Output the [X, Y] coordinate of the center of the cell containing the given text.  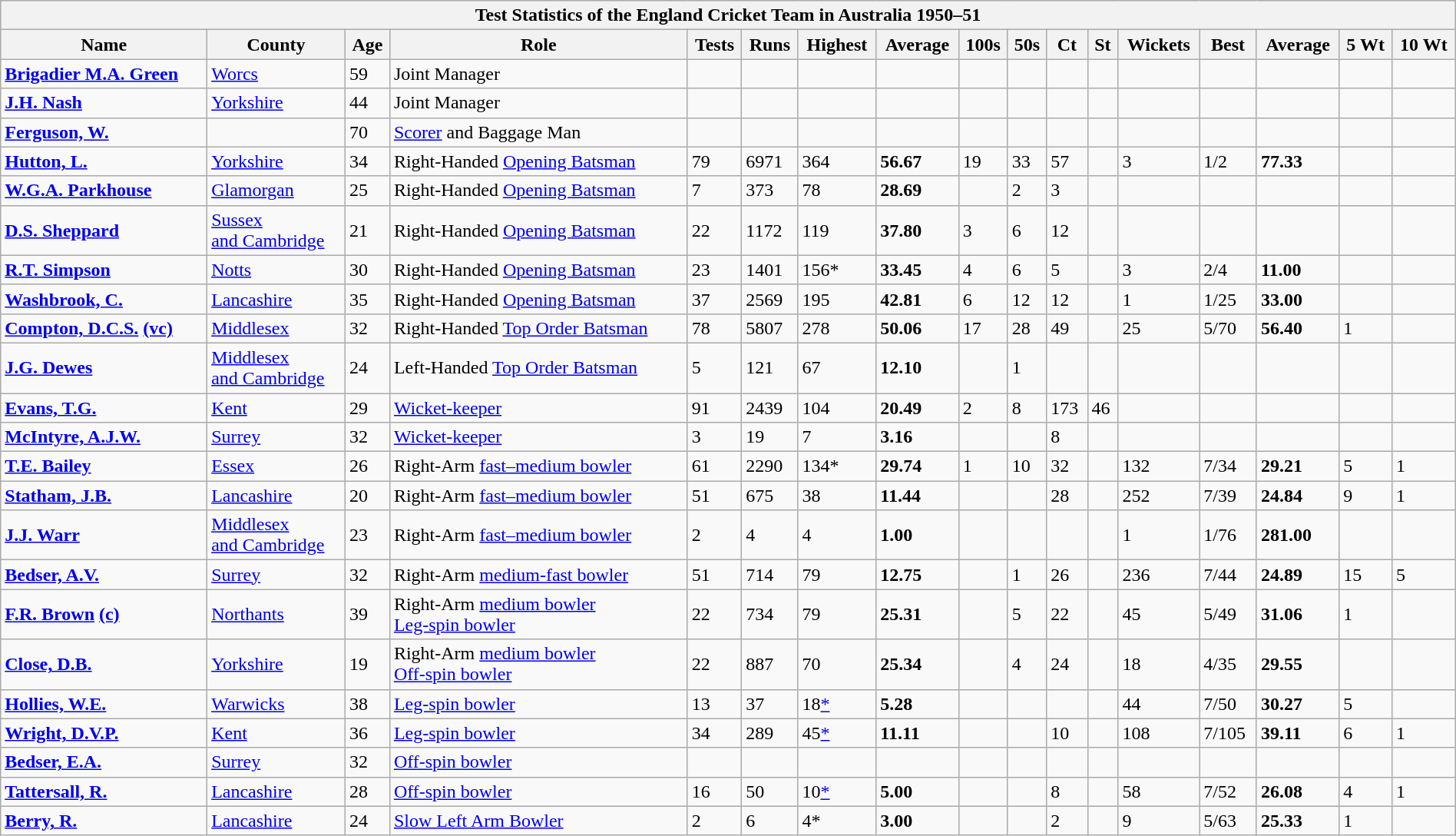
Right-Arm medium bowler Off-spin bowler [538, 664]
Brigadier M.A. Green [104, 74]
236 [1159, 575]
Wickets [1159, 45]
5 Wt [1365, 45]
50s [1027, 45]
67 [837, 367]
714 [769, 575]
104 [837, 408]
10* [837, 791]
289 [769, 733]
16 [714, 791]
20.49 [917, 408]
119 [837, 231]
58 [1159, 791]
7/39 [1229, 496]
11.00 [1298, 270]
35 [367, 299]
11.44 [917, 496]
195 [837, 299]
Statham, J.B. [104, 496]
11.11 [917, 733]
20 [367, 496]
Ct [1067, 45]
56.40 [1298, 328]
108 [1159, 733]
J.G. Dewes [104, 367]
6971 [769, 161]
2439 [769, 408]
12.75 [917, 575]
County [276, 45]
49 [1067, 328]
Hollies, W.E. [104, 704]
33.00 [1298, 299]
McIntyre, A.J.W. [104, 437]
Middlesex [276, 328]
7/105 [1229, 733]
373 [769, 191]
45* [837, 733]
18* [837, 704]
Age [367, 45]
Runs [769, 45]
Berry, R. [104, 821]
T.E. Bailey [104, 466]
29.21 [1298, 466]
77.33 [1298, 161]
R.T. Simpson [104, 270]
5/70 [1229, 328]
15 [1365, 575]
33 [1027, 161]
7/34 [1229, 466]
25.34 [917, 664]
156* [837, 270]
13 [714, 704]
Test Statistics of the England Cricket Team in Australia 1950–51 [728, 15]
10 Wt [1424, 45]
1401 [769, 270]
31.06 [1298, 615]
12.10 [917, 367]
50.06 [917, 328]
Hutton, L. [104, 161]
Right-Arm medium-fast bowler [538, 575]
39.11 [1298, 733]
1/2 [1229, 161]
36 [367, 733]
5/49 [1229, 615]
675 [769, 496]
Tattersall, R. [104, 791]
173 [1067, 408]
61 [714, 466]
5.28 [917, 704]
37.80 [917, 231]
17 [983, 328]
5/63 [1229, 821]
1.00 [917, 535]
734 [769, 615]
7/44 [1229, 575]
W.G.A. Parkhouse [104, 191]
Evans, T.G. [104, 408]
252 [1159, 496]
Tests [714, 45]
J.H. Nash [104, 103]
18 [1159, 664]
42.81 [917, 299]
Compton, D.C.S. (vc) [104, 328]
3.00 [917, 821]
278 [837, 328]
Close, D.B. [104, 664]
2/4 [1229, 270]
91 [714, 408]
J.J. Warr [104, 535]
132 [1159, 466]
29.74 [917, 466]
30.27 [1298, 704]
29.55 [1298, 664]
Notts [276, 270]
3.16 [917, 437]
28.69 [917, 191]
Best [1229, 45]
29 [367, 408]
1/76 [1229, 535]
Role [538, 45]
Bedser, A.V. [104, 575]
25.31 [917, 615]
57 [1067, 161]
Right-Arm medium bowler Leg-spin bowler [538, 615]
21 [367, 231]
134* [837, 466]
Scorer and Baggage Man [538, 132]
St [1103, 45]
24.84 [1298, 496]
887 [769, 664]
39 [367, 615]
1/25 [1229, 299]
2290 [769, 466]
Right-Handed Top Order Batsman [538, 328]
24.89 [1298, 575]
Sussex and Cambridge [276, 231]
45 [1159, 615]
Warwicks [276, 704]
1172 [769, 231]
4* [837, 821]
5807 [769, 328]
D.S. Sheppard [104, 231]
5.00 [917, 791]
26.08 [1298, 791]
50 [769, 791]
Essex [276, 466]
25.33 [1298, 821]
Slow Left Arm Bowler [538, 821]
46 [1103, 408]
Ferguson, W. [104, 132]
Bedser, E.A. [104, 762]
56.67 [917, 161]
Name [104, 45]
Highest [837, 45]
59 [367, 74]
7/52 [1229, 791]
Worcs [276, 74]
2569 [769, 299]
30 [367, 270]
364 [837, 161]
281.00 [1298, 535]
Glamorgan [276, 191]
121 [769, 367]
F.R. Brown (c) [104, 615]
7/50 [1229, 704]
Washbrook, C. [104, 299]
Wright, D.V.P. [104, 733]
Northants [276, 615]
100s [983, 45]
Left-Handed Top Order Batsman [538, 367]
4/35 [1229, 664]
33.45 [917, 270]
